Output the [X, Y] coordinate of the center of the cell containing the given text.  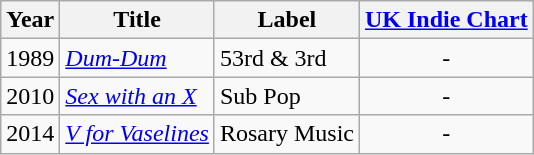
Rosary Music [286, 134]
V for Vaselines [138, 134]
UK Indie Chart [446, 20]
Title [138, 20]
Dum-Dum [138, 58]
Label [286, 20]
Year [30, 20]
2014 [30, 134]
Sub Pop [286, 96]
2010 [30, 96]
Sex with an X [138, 96]
1989 [30, 58]
53rd & 3rd [286, 58]
